Capture the cell that displays the provided text and extract its (X, Y) central coordinate. 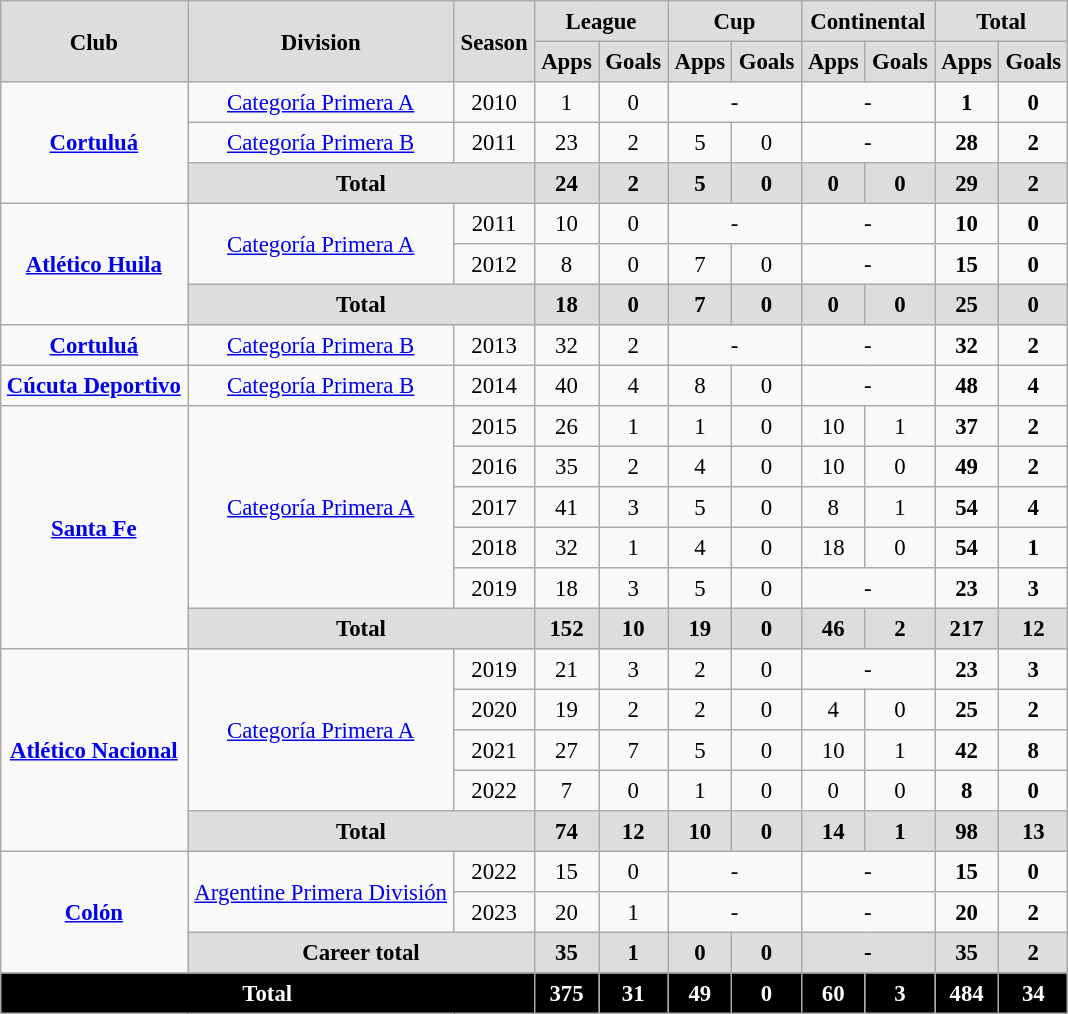
48 (967, 385)
Argentine Primera División (321, 892)
Club (94, 42)
2021 (494, 750)
31 (634, 993)
29 (967, 183)
2017 (494, 507)
98 (967, 831)
2012 (494, 264)
152 (566, 628)
13 (1034, 831)
46 (833, 628)
40 (566, 385)
Colón (94, 912)
27 (566, 750)
Division (321, 42)
484 (967, 993)
Atlético Nacional (94, 750)
Santa Fe (94, 528)
2016 (494, 466)
2013 (494, 345)
42 (967, 750)
28 (967, 142)
League (600, 21)
14 (833, 831)
2023 (494, 912)
Continental (868, 21)
24 (566, 183)
Cup (734, 21)
2020 (494, 709)
34 (1034, 993)
2015 (494, 426)
74 (566, 831)
2010 (494, 102)
217 (967, 628)
375 (566, 993)
60 (833, 993)
2018 (494, 547)
Atlético Huila (94, 264)
37 (967, 426)
41 (566, 507)
2014 (494, 385)
Career total (362, 952)
21 (566, 669)
Cúcuta Deportivo (94, 385)
Season (494, 42)
26 (566, 426)
